Identify which cell holds the provided text, then report its [x, y] central coordinate. 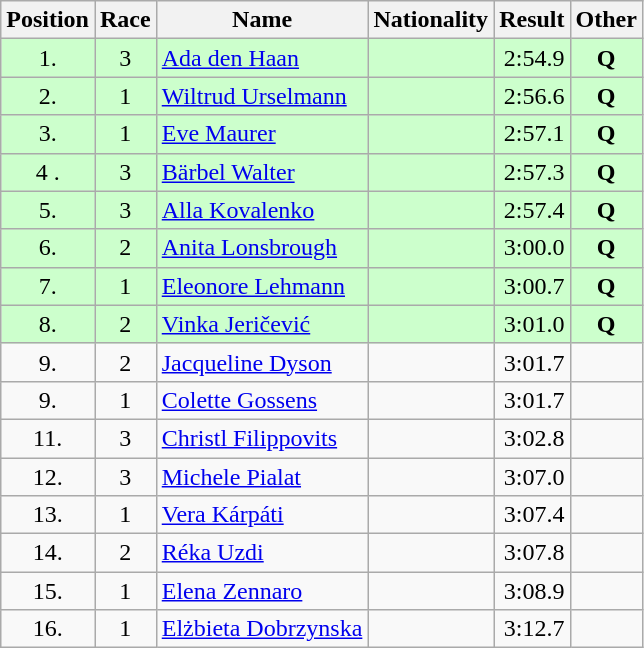
3:07.4 [532, 515]
Name [262, 20]
Colette Gossens [262, 400]
Alla Kovalenko [262, 210]
2:57.3 [532, 172]
Anita Lonsbrough [262, 248]
3:00.0 [532, 248]
3:00.7 [532, 286]
Bärbel Walter [262, 172]
3:08.9 [532, 591]
3:07.8 [532, 553]
Vera Kárpáti [262, 515]
Race [125, 20]
Nationality [431, 20]
3. [48, 134]
3:12.7 [532, 629]
12. [48, 477]
2:57.1 [532, 134]
Wiltrud Urselmann [262, 96]
Other [606, 20]
Vinka Jeričević [262, 324]
16. [48, 629]
Eve Maurer [262, 134]
Réka Uzdi [262, 553]
13. [48, 515]
Eleonore Lehmann [262, 286]
4 . [48, 172]
Elżbieta Dobrzynska [262, 629]
Jacqueline Dyson [262, 362]
14. [48, 553]
3:02.8 [532, 438]
1. [48, 58]
Elena Zennaro [262, 591]
2:54.9 [532, 58]
Result [532, 20]
7. [48, 286]
15. [48, 591]
6. [48, 248]
2:56.6 [532, 96]
Christl Filippovits [262, 438]
3:07.0 [532, 477]
8. [48, 324]
11. [48, 438]
5. [48, 210]
3:01.0 [532, 324]
Ada den Haan [262, 58]
Michele Pialat [262, 477]
Position [48, 20]
2. [48, 96]
2:57.4 [532, 210]
